Extract the (x, y) coordinate from the center of the cell holding the provided text.  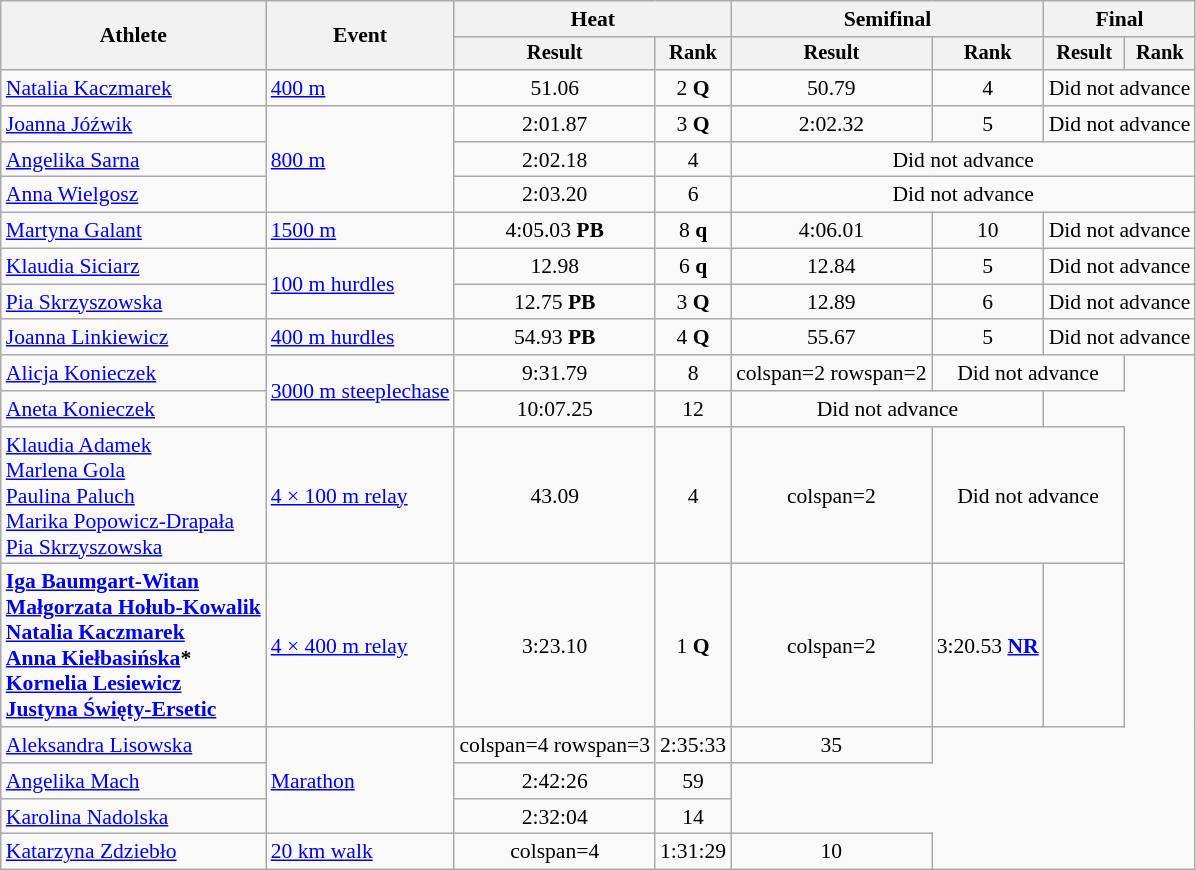
Klaudia AdamekMarlena GolaPaulina PaluchMarika Popowicz-DrapałaPia Skrzyszowska (134, 496)
3:23.10 (554, 646)
12.84 (832, 267)
100 m hurdles (360, 284)
2:42:26 (554, 781)
Pia Skrzyszowska (134, 302)
400 m (360, 88)
4 × 100 m relay (360, 496)
colspan=4 (554, 852)
Angelika Sarna (134, 160)
9:31.79 (554, 373)
Heat (592, 19)
12.89 (832, 302)
4:06.01 (832, 231)
3:20.53 NR (988, 646)
colspan=4 rowspan=3 (554, 745)
Final (1120, 19)
2:35:33 (693, 745)
1:31:29 (693, 852)
12.98 (554, 267)
20 km walk (360, 852)
51.06 (554, 88)
Semifinal (888, 19)
Katarzyna Zdziebło (134, 852)
50.79 (832, 88)
Iga Baumgart-WitanMałgorzata Hołub-KowalikNatalia KaczmarekAnna Kiełbasińska*Kornelia LesiewiczJustyna Święty-Ersetic (134, 646)
2:01.87 (554, 124)
3000 m steeplechase (360, 390)
2:32:04 (554, 817)
Aleksandra Lisowska (134, 745)
4 Q (693, 338)
10:07.25 (554, 409)
Angelika Mach (134, 781)
Event (360, 36)
35 (832, 745)
Anna Wielgosz (134, 195)
Natalia Kaczmarek (134, 88)
800 m (360, 160)
2:03.20 (554, 195)
8 q (693, 231)
Alicja Konieczek (134, 373)
1500 m (360, 231)
colspan=2 rowspan=2 (832, 373)
43.09 (554, 496)
4:05.03 PB (554, 231)
Joanna Jóźwik (134, 124)
14 (693, 817)
Joanna Linkiewicz (134, 338)
8 (693, 373)
Karolina Nadolska (134, 817)
6 q (693, 267)
59 (693, 781)
2:02.32 (832, 124)
1 Q (693, 646)
2 Q (693, 88)
Klaudia Siciarz (134, 267)
2:02.18 (554, 160)
400 m hurdles (360, 338)
55.67 (832, 338)
Aneta Konieczek (134, 409)
Martyna Galant (134, 231)
Athlete (134, 36)
4 × 400 m relay (360, 646)
Marathon (360, 780)
12 (693, 409)
12.75 PB (554, 302)
54.93 PB (554, 338)
